Extract the (x, y) coordinate from the center of the cell holding the provided text.  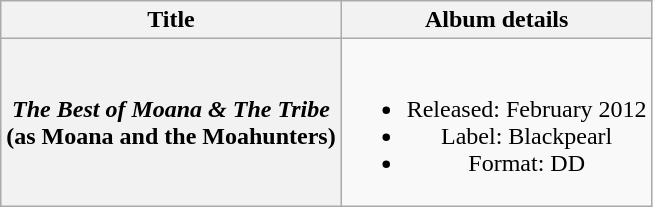
Title (171, 20)
Album details (496, 20)
Released: February 2012Label: BlackpearlFormat: DD (496, 122)
The Best of Moana & The Tribe (as Moana and the Moahunters) (171, 122)
